Find where the given text appears and provide that cell's center as [x, y] coordinate. 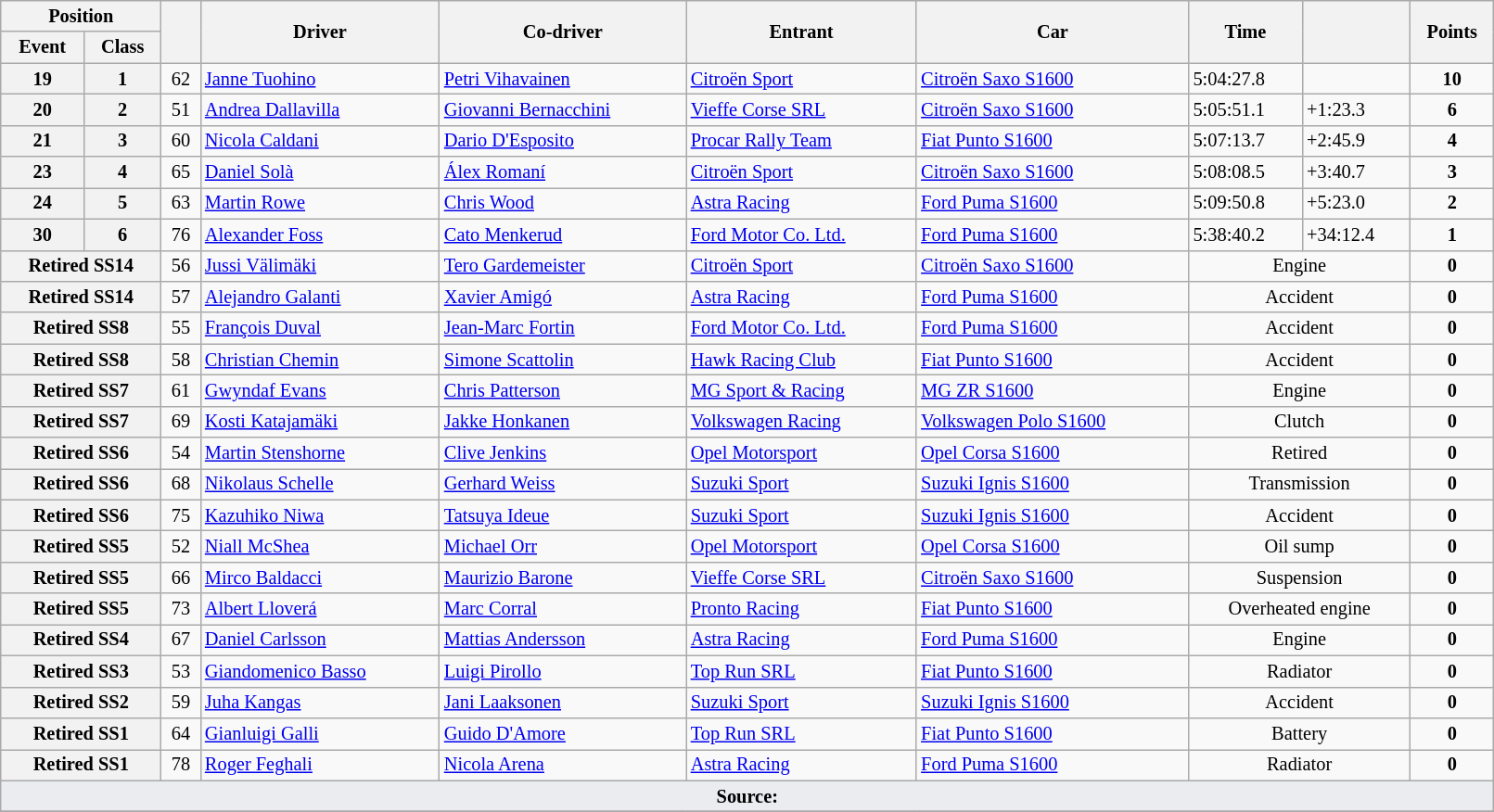
Retired SS4 [82, 640]
Gianluigi Galli [320, 733]
Luigi Pirollo [563, 671]
Tatsuya Ideue [563, 515]
François Duval [320, 328]
69 [181, 422]
Jussi Välimäki [320, 266]
Juha Kangas [320, 703]
Daniel Carlsson [320, 640]
Car [1052, 32]
Gerhard Weiss [563, 484]
62 [181, 79]
Martin Rowe [320, 203]
Cato Menkerud [563, 235]
5:08:08.5 [1246, 172]
Christian Chemin [320, 360]
Álex Romaní [563, 172]
60 [181, 141]
57 [181, 297]
Kosti Katajamäki [320, 422]
Roger Feghali [320, 765]
Points [1452, 32]
Entrant [801, 32]
59 [181, 703]
Martin Stenshorne [320, 453]
Marc Corral [563, 609]
Clutch [1300, 422]
+1:23.3 [1356, 109]
MG Sport & Racing [801, 390]
19 [43, 79]
Retired SS2 [82, 703]
61 [181, 390]
MG ZR S1600 [1052, 390]
Michael Orr [563, 546]
Battery [1300, 733]
Simone Scattolin [563, 360]
64 [181, 733]
Retired [1300, 453]
30 [43, 235]
20 [43, 109]
55 [181, 328]
Alexander Foss [320, 235]
Kazuhiko Niwa [320, 515]
+34:12.4 [1356, 235]
56 [181, 266]
21 [43, 141]
Xavier Amigó [563, 297]
Position [82, 16]
Andrea Dallavilla [320, 109]
Janne Tuohino [320, 79]
Oil sump [1300, 546]
Suspension [1300, 577]
Alejandro Galanti [320, 297]
67 [181, 640]
Nicola Caldani [320, 141]
Retired SS3 [82, 671]
Petri Vihavainen [563, 79]
Dario D'Esposito [563, 141]
24 [43, 203]
Co-driver [563, 32]
Nicola Arena [563, 765]
Transmission [1300, 484]
Time [1246, 32]
52 [181, 546]
78 [181, 765]
Gwyndaf Evans [320, 390]
Albert Lloverá [320, 609]
Giovanni Bernacchini [563, 109]
5:38:40.2 [1246, 235]
10 [1452, 79]
Daniel Solà [320, 172]
Maurizio Barone [563, 577]
Overheated engine [1300, 609]
+3:40.7 [1356, 172]
Guido D'Amore [563, 733]
Tero Gardemeister [563, 266]
73 [181, 609]
Jani Laaksonen [563, 703]
Volkswagen Polo S1600 [1052, 422]
+5:23.0 [1356, 203]
58 [181, 360]
Niall McShea [320, 546]
Chris Patterson [563, 390]
63 [181, 203]
5 [122, 203]
Pronto Racing [801, 609]
Volkswagen Racing [801, 422]
76 [181, 235]
68 [181, 484]
Source: [747, 796]
+2:45.9 [1356, 141]
Clive Jenkins [563, 453]
51 [181, 109]
Mirco Baldacci [320, 577]
5:04:27.8 [1246, 79]
75 [181, 515]
Class [122, 47]
53 [181, 671]
Nikolaus Schelle [320, 484]
Event [43, 47]
Driver [320, 32]
Hawk Racing Club [801, 360]
Mattias Andersson [563, 640]
65 [181, 172]
5:07:13.7 [1246, 141]
Jean-Marc Fortin [563, 328]
54 [181, 453]
Procar Rally Team [801, 141]
Jakke Honkanen [563, 422]
5:05:51.1 [1246, 109]
23 [43, 172]
Chris Wood [563, 203]
66 [181, 577]
5:09:50.8 [1246, 203]
Giandomenico Basso [320, 671]
